Provide the [X, Y] coordinate of the cell's center where the given text is located.  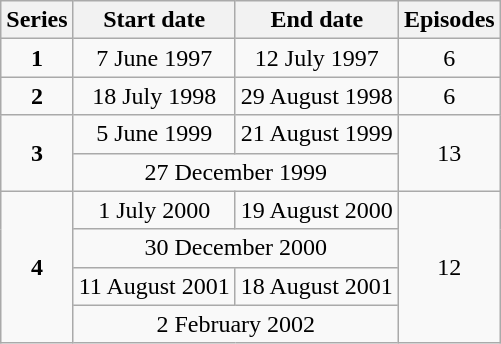
End date [316, 20]
11 August 2001 [154, 286]
7 June 1997 [154, 58]
4 [37, 267]
1 July 2000 [154, 210]
21 August 1999 [316, 134]
12 July 1997 [316, 58]
13 [449, 153]
Series [37, 20]
27 December 1999 [236, 172]
2 [37, 96]
3 [37, 153]
12 [449, 267]
5 June 1999 [154, 134]
2 February 2002 [236, 324]
Start date [154, 20]
30 December 2000 [236, 248]
29 August 1998 [316, 96]
1 [37, 58]
18 July 1998 [154, 96]
Episodes [449, 20]
19 August 2000 [316, 210]
18 August 2001 [316, 286]
